Scan for the cell matching the given text and deliver its (X, Y) coordinate at center. 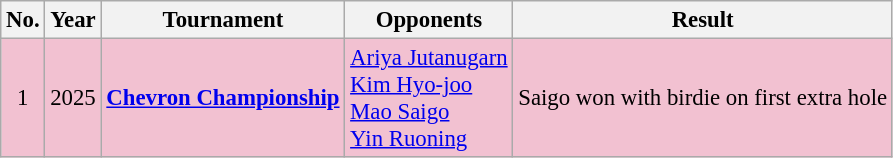
Result (702, 20)
No. (23, 20)
2025 (73, 98)
Opponents (429, 20)
Ariya Jutanugarn Kim Hyo-joo Mao Saigo Yin Ruoning (429, 98)
Chevron Championship (223, 98)
Saigo won with birdie on first extra hole (702, 98)
Tournament (223, 20)
1 (23, 98)
Year (73, 20)
